Capture the cell that displays the provided text and extract its (X, Y) central coordinate. 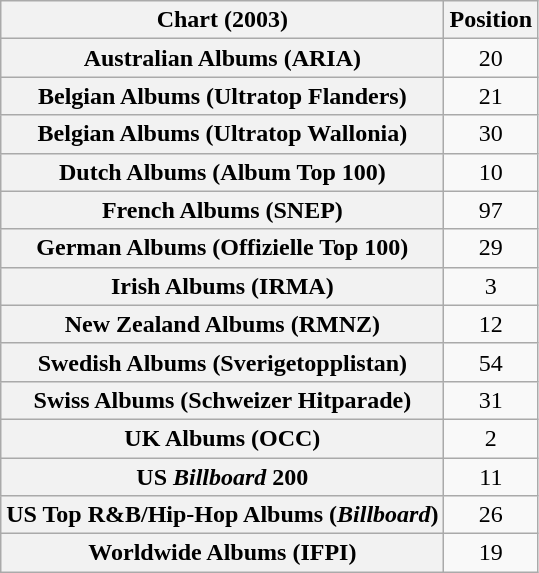
21 (491, 96)
29 (491, 248)
31 (491, 400)
US Billboard 200 (222, 477)
97 (491, 210)
54 (491, 362)
Swiss Albums (Schweizer Hitparade) (222, 400)
10 (491, 172)
New Zealand Albums (RMNZ) (222, 324)
3 (491, 286)
26 (491, 515)
French Albums (SNEP) (222, 210)
Swedish Albums (Sverigetopplistan) (222, 362)
11 (491, 477)
30 (491, 134)
Belgian Albums (Ultratop Wallonia) (222, 134)
19 (491, 553)
12 (491, 324)
Australian Albums (ARIA) (222, 58)
Position (491, 20)
Belgian Albums (Ultratop Flanders) (222, 96)
Chart (2003) (222, 20)
Worldwide Albums (IFPI) (222, 553)
Dutch Albums (Album Top 100) (222, 172)
German Albums (Offizielle Top 100) (222, 248)
US Top R&B/Hip-Hop Albums (Billboard) (222, 515)
2 (491, 438)
Irish Albums (IRMA) (222, 286)
UK Albums (OCC) (222, 438)
20 (491, 58)
